Pinpoint the cell where the given text exists, returning its [X, Y] midpoint coordinate. 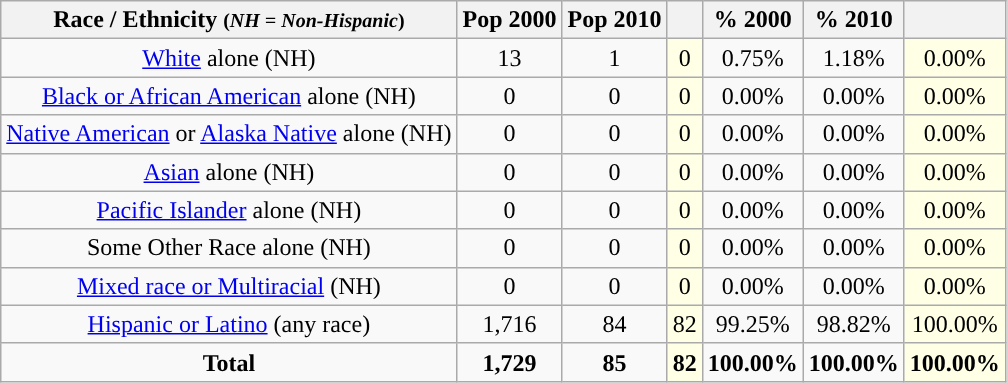
13 [510, 58]
98.82% [854, 324]
Pop 2010 [614, 20]
84 [614, 324]
% 2010 [854, 20]
White alone (NH) [229, 58]
Mixed race or Multiracial (NH) [229, 286]
Native American or Alaska Native alone (NH) [229, 134]
Some Other Race alone (NH) [229, 248]
Asian alone (NH) [229, 172]
85 [614, 362]
1.18% [854, 58]
Hispanic or Latino (any race) [229, 324]
Black or African American alone (NH) [229, 96]
% 2000 [752, 20]
Race / Ethnicity (NH = Non-Hispanic) [229, 20]
0.75% [752, 58]
1,729 [510, 362]
Total [229, 362]
99.25% [752, 324]
1 [614, 58]
Pacific Islander alone (NH) [229, 210]
Pop 2000 [510, 20]
1,716 [510, 324]
